From the cell containing the given text, extract its center point as (x, y) coordinate. 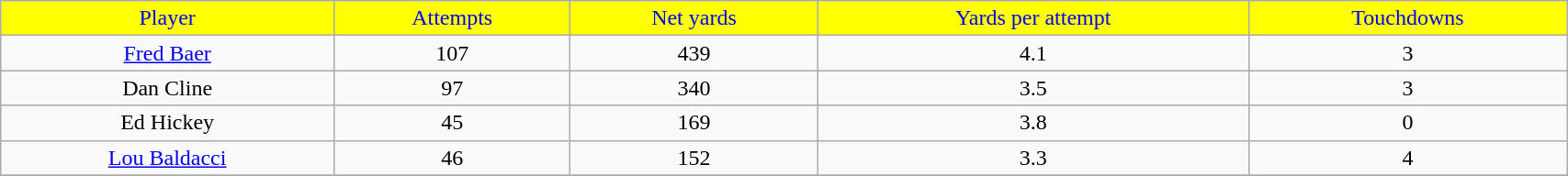
3.3 (1032, 158)
3.5 (1032, 88)
4 (1407, 158)
152 (694, 158)
97 (452, 88)
3.8 (1032, 123)
Lou Baldacci (167, 158)
46 (452, 158)
Attempts (452, 18)
Touchdowns (1407, 18)
0 (1407, 123)
Fred Baer (167, 53)
Player (167, 18)
45 (452, 123)
Yards per attempt (1032, 18)
439 (694, 53)
Net yards (694, 18)
Ed Hickey (167, 123)
169 (694, 123)
107 (452, 53)
4.1 (1032, 53)
Dan Cline (167, 88)
340 (694, 88)
